Identify which cell holds the provided text, then report its [x, y] central coordinate. 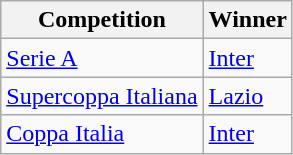
Serie A [102, 58]
Coppa Italia [102, 134]
Competition [102, 20]
Winner [248, 20]
Supercoppa Italiana [102, 96]
Lazio [248, 96]
